For the text-containing cell, return its midpoint in (X, Y) coordinate format. 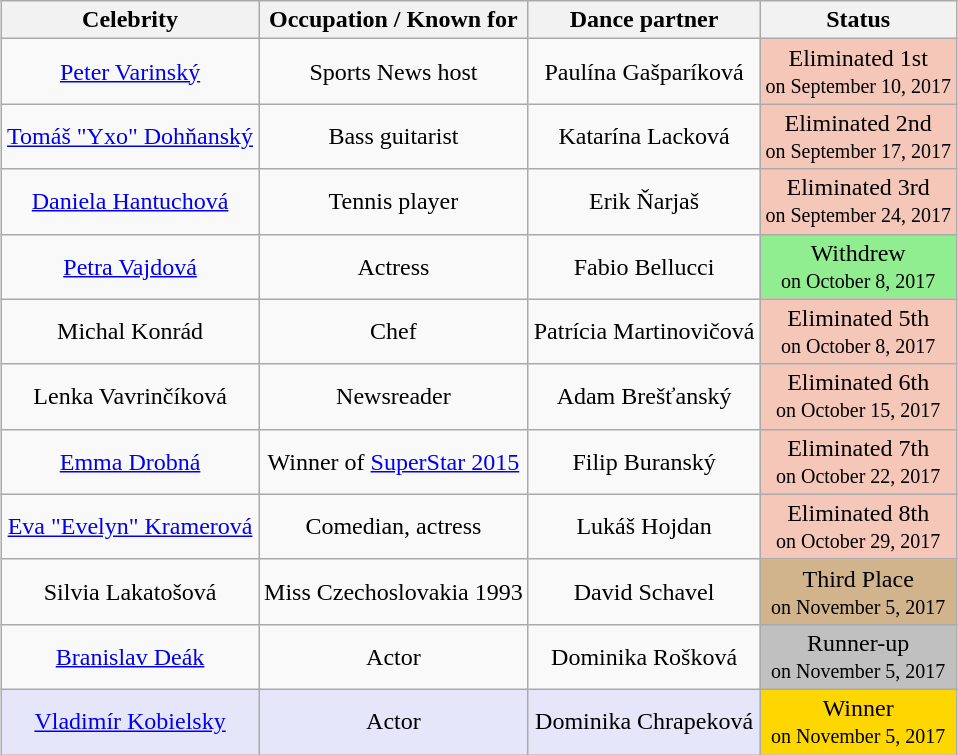
Lukáš Hojdan (644, 526)
Fabio Bellucci (644, 266)
Eva "Evelyn" Kramerová (130, 526)
Lenka Vavrinčíková (130, 396)
Miss Czechoslovakia 1993 (394, 592)
Filip Buranský (644, 462)
Daniela Hantuchová (130, 202)
Paulína Gašparíková (644, 72)
Adam Brešťanský (644, 396)
Erik Ňarjaš (644, 202)
Katarína Lacková (644, 136)
Eliminated 8thon October 29, 2017 (858, 526)
Celebrity (130, 20)
Occupation / Known for (394, 20)
Bass guitarist (394, 136)
Winner of SuperStar 2015 (394, 462)
Tennis player (394, 202)
Runner-upon November 5, 2017 (858, 656)
Silvia Lakatošová (130, 592)
Sports News host (394, 72)
Dance partner (644, 20)
Petra Vajdová (130, 266)
Vladimír Kobielsky (130, 722)
Third Placeon November 5, 2017 (858, 592)
Peter Varinský (130, 72)
Winneron November 5, 2017 (858, 722)
Emma Drobná (130, 462)
Actress (394, 266)
Eliminated 7thon October 22, 2017 (858, 462)
Newsreader (394, 396)
Eliminated 1ston September 10, 2017 (858, 72)
Dominika Rošková (644, 656)
Dominika Chrapeková (644, 722)
Withdrewon October 8, 2017 (858, 266)
Eliminated 5thon October 8, 2017 (858, 332)
Eliminated 2ndon September 17, 2017 (858, 136)
Eliminated 6thon October 15, 2017 (858, 396)
Status (858, 20)
Patrícia Martinovičová (644, 332)
Branislav Deák (130, 656)
David Schavel (644, 592)
Chef (394, 332)
Comedian, actress (394, 526)
Michal Konrád (130, 332)
Tomáš "Yxo" Dohňanský (130, 136)
Eliminated 3rdon September 24, 2017 (858, 202)
